Output the (x, y) coordinate of the center of the cell containing the given text.  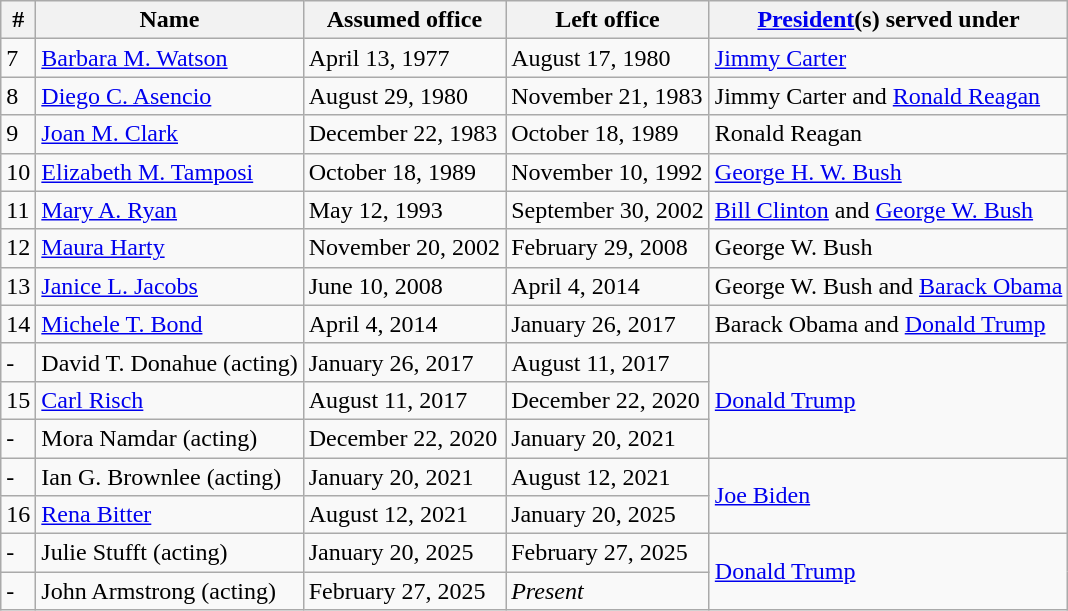
7 (18, 58)
12 (18, 248)
November 10, 1992 (608, 172)
Barack Obama and Donald Trump (888, 324)
Ronald Reagan (888, 134)
Elizabeth M. Tamposi (170, 172)
Assumed office (404, 20)
Ian G. Brownlee (acting) (170, 477)
10 (18, 172)
George H. W. Bush (888, 172)
Julie Stufft (acting) (170, 553)
11 (18, 210)
April 13, 1977 (404, 58)
Joan M. Clark (170, 134)
Bill Clinton and George W. Bush (888, 210)
9 (18, 134)
Joe Biden (888, 496)
16 (18, 515)
September 30, 2002 (608, 210)
November 21, 1983 (608, 96)
Jimmy Carter and Ronald Reagan (888, 96)
George W. Bush (888, 248)
August 17, 1980 (608, 58)
Left office (608, 20)
May 12, 1993 (404, 210)
August 29, 1980 (404, 96)
Janice L. Jacobs (170, 286)
Name (170, 20)
Jimmy Carter (888, 58)
George W. Bush and Barack Obama (888, 286)
Mora Namdar (acting) (170, 438)
Michele T. Bond (170, 324)
8 (18, 96)
Diego C. Asencio (170, 96)
Maura Harty (170, 248)
Mary A. Ryan (170, 210)
Carl Risch (170, 400)
President(s) served under (888, 20)
Rena Bitter (170, 515)
15 (18, 400)
June 10, 2008 (404, 286)
# (18, 20)
14 (18, 324)
David T. Donahue (acting) (170, 362)
November 20, 2002 (404, 248)
Present (608, 591)
13 (18, 286)
December 22, 1983 (404, 134)
Barbara M. Watson (170, 58)
John Armstrong (acting) (170, 591)
February 29, 2008 (608, 248)
